Identify which cell holds the provided text, then report its (X, Y) central coordinate. 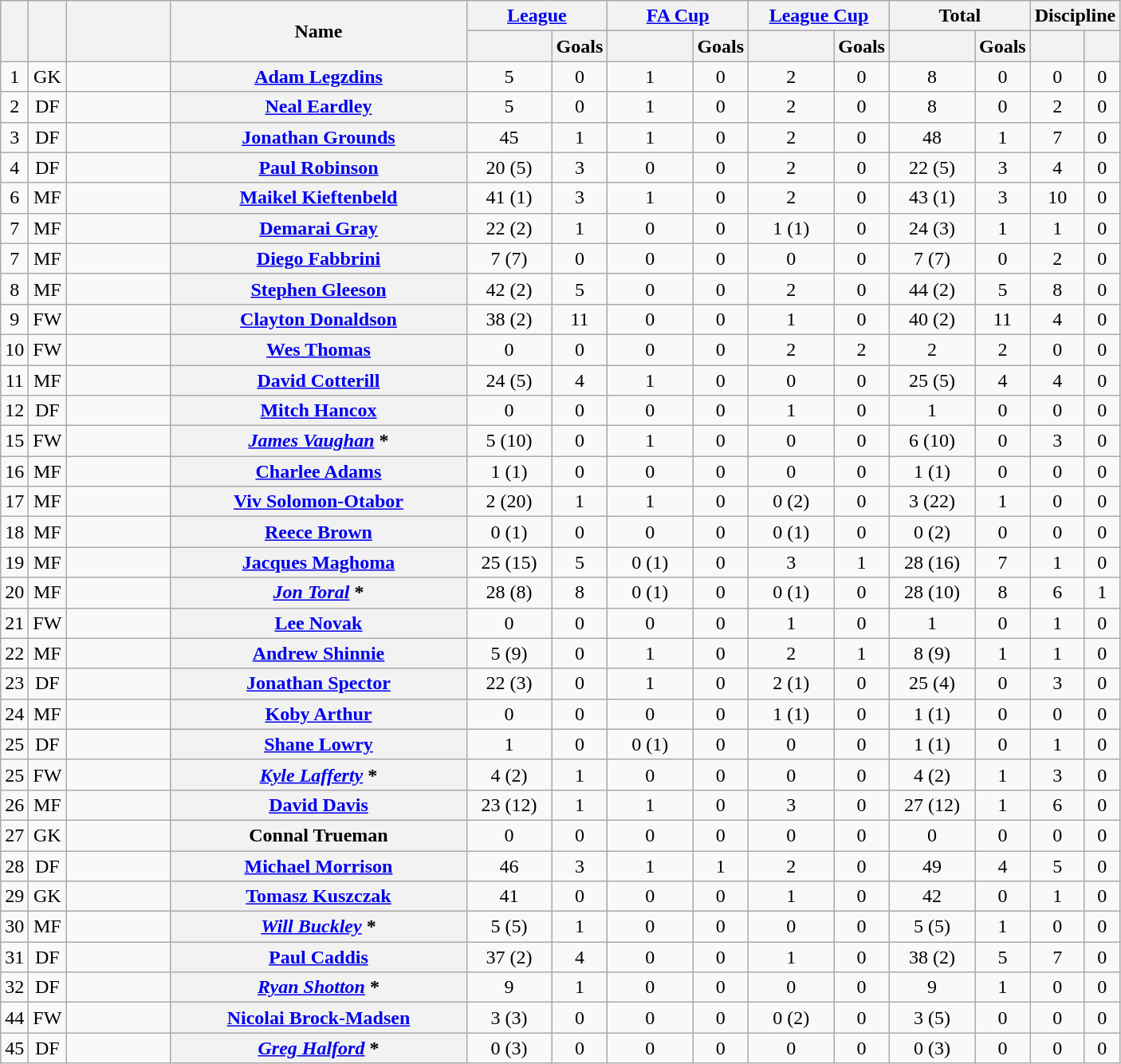
15 (14, 441)
Paul Robinson (319, 167)
22 (3) (509, 684)
43 (1) (931, 198)
6 (10) (931, 441)
Andrew Shinnie (319, 653)
41 (509, 897)
29 (14, 897)
24 (3) (931, 228)
David Cotterill (319, 380)
Clayton Donaldson (319, 319)
16 (14, 471)
42 (2) (509, 289)
Charlee Adams (319, 471)
5 (10) (509, 441)
30 (14, 927)
Jon Toral * (319, 593)
Greg Halford * (319, 1048)
49 (931, 865)
26 (14, 805)
Ryan Shotton * (319, 987)
31 (14, 957)
Maikel Kieftenbeld (319, 198)
James Vaughan * (319, 441)
22 (2) (509, 228)
Jacques Maghoma (319, 562)
Jonathan Grounds (319, 137)
28 (16) (931, 562)
27 (14, 835)
Jonathan Spector (319, 684)
32 (14, 987)
Mitch Hancox (319, 411)
Lee Novak (319, 623)
20 (5) (509, 167)
2 (1) (791, 684)
Paul Caddis (319, 957)
23 (14, 684)
Diego Fabbrini (319, 258)
League Cup (820, 16)
48 (931, 137)
Connal Trueman (319, 835)
5 (9) (509, 653)
Nicolai Brock-Madsen (319, 1018)
22 (5) (931, 167)
25 (15) (509, 562)
20 (14, 593)
2 (20) (509, 502)
David Davis (319, 805)
3 (5) (931, 1018)
Demarai Gray (319, 228)
Viv Solomon-Otabor (319, 502)
41 (1) (509, 198)
3 (22) (931, 502)
FA Cup (678, 16)
Total (960, 16)
42 (931, 897)
40 (2) (931, 319)
8 (9) (931, 653)
27 (12) (931, 805)
23 (12) (509, 805)
Stephen Gleeson (319, 289)
League (537, 16)
19 (14, 562)
Name (319, 31)
44 (2) (931, 289)
Kyle Lafferty * (319, 774)
12 (14, 411)
28 (14, 865)
Michael Morrison (319, 865)
28 (10) (931, 593)
Shane Lowry (319, 744)
46 (509, 865)
Reece Brown (319, 532)
Wes Thomas (319, 349)
37 (2) (509, 957)
Discipline (1075, 16)
44 (14, 1018)
3 (3) (509, 1018)
24 (5) (509, 380)
25 (4) (931, 684)
Tomasz Kuszczak (319, 897)
28 (8) (509, 593)
18 (14, 532)
Neal Eardley (319, 107)
17 (14, 502)
25 (5) (931, 380)
22 (14, 653)
Will Buckley * (319, 927)
21 (14, 623)
Koby Arthur (319, 714)
24 (14, 714)
Adam Legzdins (319, 77)
